Provide the (x, y) coordinate of the cell's center where the given text is located.  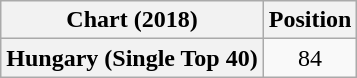
Hungary (Single Top 40) (132, 58)
Position (310, 20)
84 (310, 58)
Chart (2018) (132, 20)
